Capture the cell that displays the provided text and extract its (x, y) central coordinate. 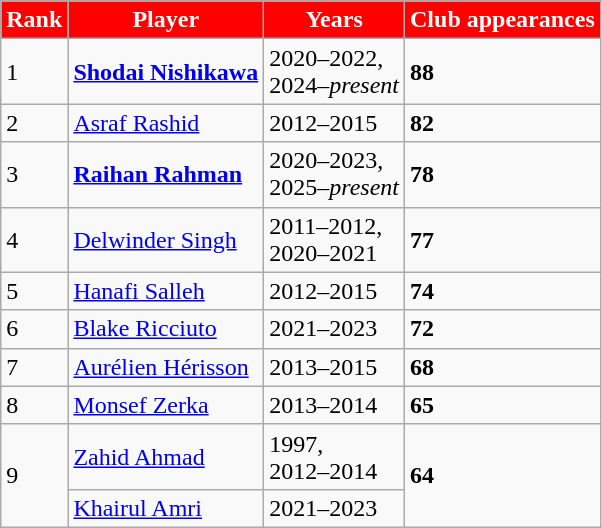
Rank (34, 20)
64 (503, 476)
74 (503, 291)
Zahid Ahmad (166, 456)
3 (34, 174)
Years (334, 20)
Aurélien Hérisson (166, 367)
8 (34, 405)
88 (503, 72)
1 (34, 72)
9 (34, 476)
Player (166, 20)
2011–2012,2020–2021 (334, 240)
Monsef Zerka (166, 405)
6 (34, 329)
Khairul Amri (166, 508)
Blake Ricciuto (166, 329)
7 (34, 367)
5 (34, 291)
Asraf Rashid (166, 123)
68 (503, 367)
2 (34, 123)
77 (503, 240)
Raihan Rahman (166, 174)
Delwinder Singh (166, 240)
2020–2022,2024–present (334, 72)
65 (503, 405)
78 (503, 174)
72 (503, 329)
Hanafi Salleh (166, 291)
Shodai Nishikawa (166, 72)
2013–2015 (334, 367)
4 (34, 240)
82 (503, 123)
1997,2012–2014 (334, 456)
Club appearances (503, 20)
2020–2023,2025–present (334, 174)
2013–2014 (334, 405)
